For the text-containing cell, return its midpoint in [x, y] coordinate format. 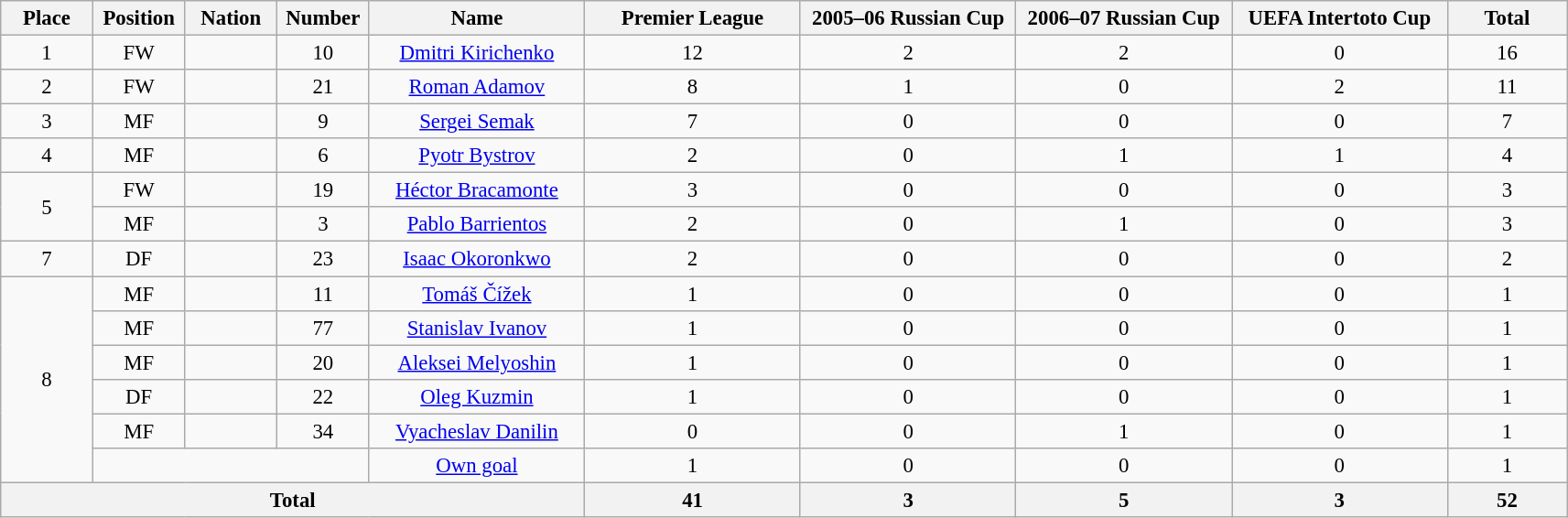
Stanislav Ivanov [477, 328]
19 [324, 190]
Aleksei Melyoshin [477, 362]
41 [693, 500]
Roman Adamov [477, 87]
52 [1507, 500]
Isaac Okoronkwo [477, 259]
Premier League [693, 18]
Tomáš Čížek [477, 294]
Oleg Kuzmin [477, 396]
Sergei Semak [477, 122]
Héctor Bracamonte [477, 190]
20 [324, 362]
2005–06 Russian Cup [908, 18]
Number [324, 18]
Position [139, 18]
21 [324, 87]
12 [693, 53]
Name [477, 18]
UEFA Intertoto Cup [1340, 18]
Own goal [477, 466]
23 [324, 259]
16 [1507, 53]
Place [48, 18]
Dmitri Kirichenko [477, 53]
10 [324, 53]
Pablo Barrientos [477, 224]
9 [324, 122]
6 [324, 156]
Vyacheslav Danilin [477, 431]
Nation [231, 18]
34 [324, 431]
77 [324, 328]
22 [324, 396]
2006–07 Russian Cup [1124, 18]
Pyotr Bystrov [477, 156]
